For the text-containing cell, return its midpoint in [x, y] coordinate format. 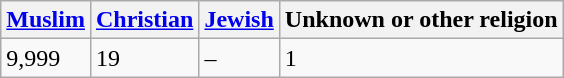
Christian [144, 20]
– [239, 58]
19 [144, 58]
Muslim [46, 20]
9,999 [46, 58]
Unknown or other religion [421, 20]
1 [421, 58]
Jewish [239, 20]
